Find where the given text appears and provide that cell's center as [X, Y] coordinate. 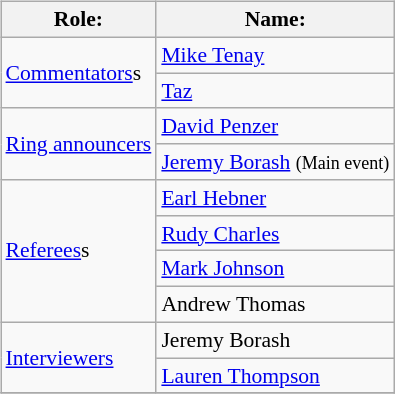
Mark Johnson [275, 269]
Name: [275, 20]
Jeremy Borash [275, 340]
Role: [79, 20]
Jeremy Borash (Main event) [275, 162]
Earl Hebner [275, 198]
Ring announcers [79, 144]
David Penzer [275, 126]
Rudy Charles [275, 233]
Lauren Thompson [275, 376]
Andrew Thomas [275, 305]
Refereess [79, 251]
Commentatorss [79, 72]
Interviewers [79, 358]
Mike Tenay [275, 55]
Taz [275, 91]
